Locate the cell with the specified text and output its [x, y] center coordinate. 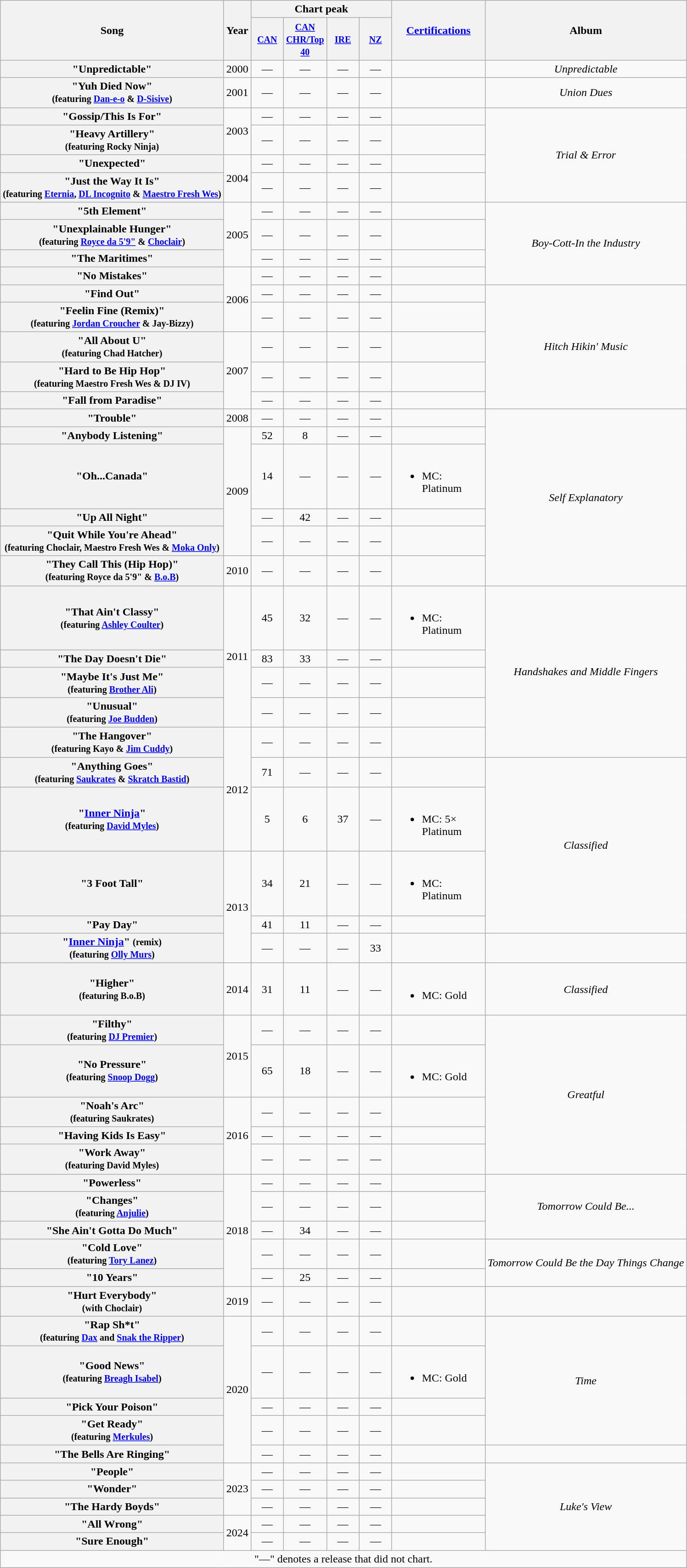
"Unexplainable Hunger"(featuring Royce da 5'9" & Choclair) [112, 234]
"10 Years" [112, 1277]
Luke's View [586, 1506]
2018 [237, 1230]
"Changes"(featuring Anjulie) [112, 1206]
"All Wrong" [112, 1524]
"Up All Night" [112, 517]
"Inner Ninja" (featuring David Myles) [112, 819]
"Maybe It's Just Me"(featuring Brother Ali) [112, 682]
Trial & Error [586, 155]
42 [305, 517]
"All About U"(featuring Chad Hatcher) [112, 347]
45 [267, 618]
NZ [376, 39]
5 [267, 819]
Song [112, 30]
"Higher"(featuring B.o.B) [112, 989]
"Noah's Arc"(featuring Saukrates) [112, 1111]
"Sure Enough" [112, 1541]
"She Ain't Gotta Do Much" [112, 1230]
2003 [237, 131]
25 [305, 1277]
"The Hangover"(featuring Kayo & Jim Cuddy) [112, 742]
"The Maritimes" [112, 258]
18 [305, 1071]
"Quit While You're Ahead"(featuring Choclair, Maestro Fresh Wes & Moka Only) [112, 541]
21 [305, 884]
"Trouble" [112, 418]
"The Bells Are Ringing" [112, 1454]
"Hurt Everybody"(with Choclair) [112, 1301]
"Gossip/This Is For" [112, 116]
"Unexpected" [112, 164]
2004 [237, 178]
2020 [237, 1390]
Tomorrow Could Be... [586, 1206]
Year [237, 30]
"Having Kids Is Easy" [112, 1135]
"Filthy"(featuring DJ Premier) [112, 1030]
"Anything Goes" (featuring Saukrates & Skratch Bastid) [112, 772]
MC: 5× Platinum [438, 819]
Album [586, 30]
65 [267, 1071]
2012 [237, 789]
"No Pressure"(featuring Snoop Dogg) [112, 1071]
2011 [237, 656]
"Wonder" [112, 1489]
Time [586, 1381]
41 [267, 925]
2024 [237, 1533]
Hitch Hikin' Music [586, 347]
"Pay Day" [112, 925]
Greatful [586, 1094]
Self Explanatory [586, 497]
83 [267, 659]
"Unusual"(featuring Joe Budden) [112, 712]
"People" [112, 1472]
"The Day Doesn't Die" [112, 659]
"—" denotes a release that did not chart. [343, 1559]
2013 [237, 908]
2014 [237, 989]
2007 [237, 371]
"Hard to Be Hip Hop"(featuring Maestro Fresh Wes & DJ IV) [112, 377]
Handshakes and Middle Fingers [586, 671]
"Work Away"(featuring David Myles) [112, 1159]
6 [305, 819]
8 [305, 435]
"Pick Your Poison" [112, 1407]
52 [267, 435]
"Oh...Canada" [112, 476]
"Get Ready"(featuring Merkules) [112, 1430]
"5th Element" [112, 211]
Chart peak [321, 9]
"Just the Way It Is"(featuring Eternia, DL Incognito & Maestro Fresh Wes) [112, 187]
"The Hardy Boyds" [112, 1506]
37 [343, 819]
"Powerless" [112, 1183]
2008 [237, 418]
2000 [237, 69]
Tomorrow Could Be the Day Things Change [586, 1262]
Unpredictable [586, 69]
2019 [237, 1301]
"Cold Love"(featuring Tory Lanez) [112, 1254]
Certifications [438, 30]
2023 [237, 1489]
CANCHR/Top 40 [305, 39]
"Fall from Paradise" [112, 400]
2016 [237, 1135]
"Anybody Listening" [112, 435]
"Inner Ninja" (remix)(featuring Olly Murs) [112, 948]
"Find Out" [112, 293]
32 [305, 618]
"3 Foot Tall" [112, 884]
2001 [237, 93]
"That Ain't Classy"(featuring Ashley Coulter) [112, 618]
Union Dues [586, 93]
14 [267, 476]
CAN [267, 39]
"Good News"(featuring Breagh Isabel) [112, 1372]
Boy-Cott-In the Industry [586, 243]
"Heavy Artillery"(featuring Rocky Ninja) [112, 140]
"No Mistakes" [112, 276]
"Rap Sh*t"(featuring Dax and Snak the Ripper) [112, 1331]
IRE [343, 39]
2015 [237, 1056]
2005 [237, 234]
"Unpredictable" [112, 69]
2009 [237, 491]
"Feelin Fine (Remix)"(featuring Jordan Croucher & Jay-Bizzy) [112, 317]
"They Call This (Hip Hop)"(featuring Royce da 5'9" & B.o.B) [112, 570]
"Yuh Died Now"(featuring Dan-e-o & D-Sisive) [112, 93]
2010 [237, 570]
31 [267, 989]
2006 [237, 299]
71 [267, 772]
